Find where the given text appears and provide that cell's center as (X, Y) coordinate. 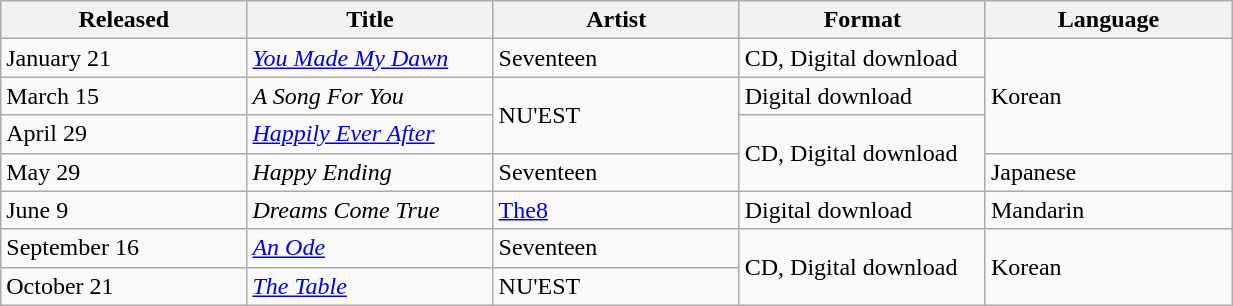
May 29 (124, 172)
March 15 (124, 96)
April 29 (124, 134)
January 21 (124, 58)
Japanese (1108, 172)
Title (370, 20)
Happy Ending (370, 172)
June 9 (124, 210)
An Ode (370, 248)
September 16 (124, 248)
October 21 (124, 286)
A Song For You (370, 96)
Artist (616, 20)
Released (124, 20)
Format (862, 20)
Dreams Come True (370, 210)
You Made My Dawn (370, 58)
Language (1108, 20)
The8 (616, 210)
Mandarin (1108, 210)
Happily Ever After (370, 134)
The Table (370, 286)
